Determine the (X, Y) coordinate at the center of the cell enclosing the given text.  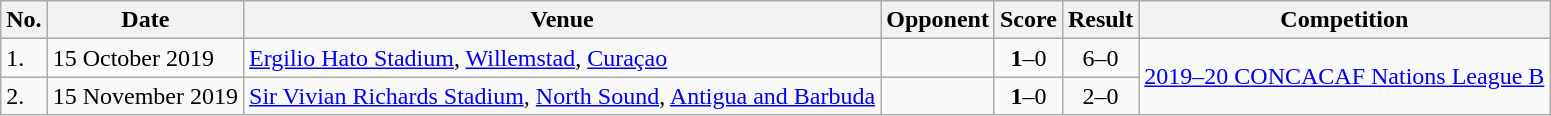
Venue (562, 20)
2019–20 CONCACAF Nations League B (1344, 77)
2–0 (1100, 96)
Result (1100, 20)
Date (145, 20)
2. (24, 96)
15 November 2019 (145, 96)
15 October 2019 (145, 58)
1. (24, 58)
6–0 (1100, 58)
Score (1028, 20)
No. (24, 20)
Ergilio Hato Stadium, Willemstad, Curaçao (562, 58)
Opponent (938, 20)
Sir Vivian Richards Stadium, North Sound, Antigua and Barbuda (562, 96)
Competition (1344, 20)
